Identify which cell holds the provided text, then report its (X, Y) central coordinate. 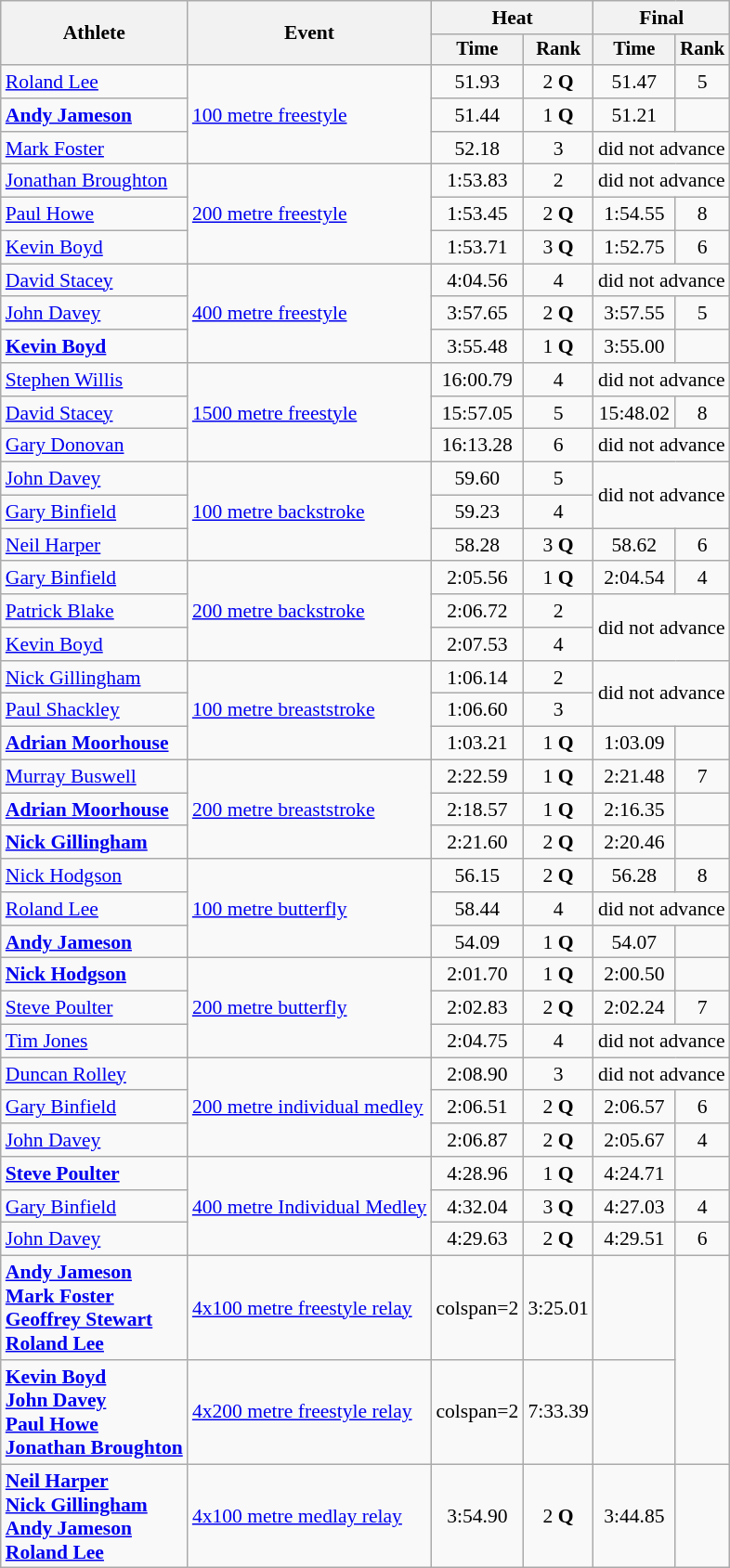
4:24.71 (634, 1173)
3:57.55 (634, 314)
4:27.03 (634, 1207)
400 metre freestyle (309, 314)
15:48.02 (634, 413)
2:18.57 (477, 810)
100 metre butterfly (309, 908)
Stephen Willis (95, 380)
3:57.65 (477, 314)
Duncan Rolley (95, 1074)
3:25.01 (557, 1308)
58.28 (477, 545)
2:06.51 (477, 1108)
54.09 (477, 942)
2:08.90 (477, 1074)
2:06.87 (477, 1140)
Neil Harper (95, 545)
2:16.35 (634, 810)
4:29.63 (477, 1239)
Final (661, 18)
51.21 (634, 115)
2:21.48 (634, 777)
2:04.75 (477, 1042)
100 metre freestyle (309, 115)
Patrick Blake (95, 611)
4:04.56 (477, 280)
2:04.54 (634, 578)
51.93 (477, 82)
2:05.56 (477, 578)
1:52.75 (634, 248)
1:54.55 (634, 214)
3:54.90 (477, 1516)
Jonathan Broughton (95, 181)
2:21.60 (477, 843)
100 metre breaststroke (309, 711)
1:06.14 (477, 678)
Paul Shackley (95, 710)
1:53.83 (477, 181)
4x100 metre medlay relay (309, 1516)
51.44 (477, 115)
58.44 (477, 909)
4:28.96 (477, 1173)
16:00.79 (477, 380)
15:57.05 (477, 413)
4x100 metre freestyle relay (309, 1308)
56.15 (477, 875)
Tim Jones (95, 1042)
4:29.51 (634, 1239)
59.60 (477, 479)
Andy JamesonMark FosterGeoffrey StewartRoland Lee (95, 1308)
200 metre backstroke (309, 611)
2:02.24 (634, 1008)
2:01.70 (477, 975)
2:20.46 (634, 843)
4:32.04 (477, 1207)
Kevin BoydJohn DaveyPaul HoweJonathan Broughton (95, 1412)
Murray Buswell (95, 777)
2:05.67 (634, 1140)
7:33.39 (557, 1412)
Paul Howe (95, 214)
Gary Donovan (95, 446)
Neil HarperNick GillinghamAndy JamesonRoland Lee (95, 1516)
200 metre individual medley (309, 1107)
59.23 (477, 512)
Mark Foster (95, 149)
200 metre breaststroke (309, 810)
3:55.48 (477, 346)
52.18 (477, 149)
2:02.83 (477, 1008)
16:13.28 (477, 446)
3:55.00 (634, 346)
2:00.50 (634, 975)
2:06.57 (634, 1108)
400 metre Individual Medley (309, 1207)
1:03.09 (634, 744)
4x200 metre freestyle relay (309, 1412)
1:53.45 (477, 214)
100 metre backstroke (309, 512)
Heat (513, 18)
58.62 (634, 545)
200 metre freestyle (309, 214)
Athlete (95, 33)
56.28 (634, 875)
3:44.85 (634, 1516)
2:07.53 (477, 644)
200 metre butterfly (309, 1008)
51.47 (634, 82)
2:22.59 (477, 777)
2:06.72 (477, 611)
1:03.21 (477, 744)
1500 metre freestyle (309, 412)
54.07 (634, 942)
1:06.60 (477, 710)
Event (309, 33)
1:53.71 (477, 248)
